From the cell containing the given text, extract its center point as [X, Y] coordinate. 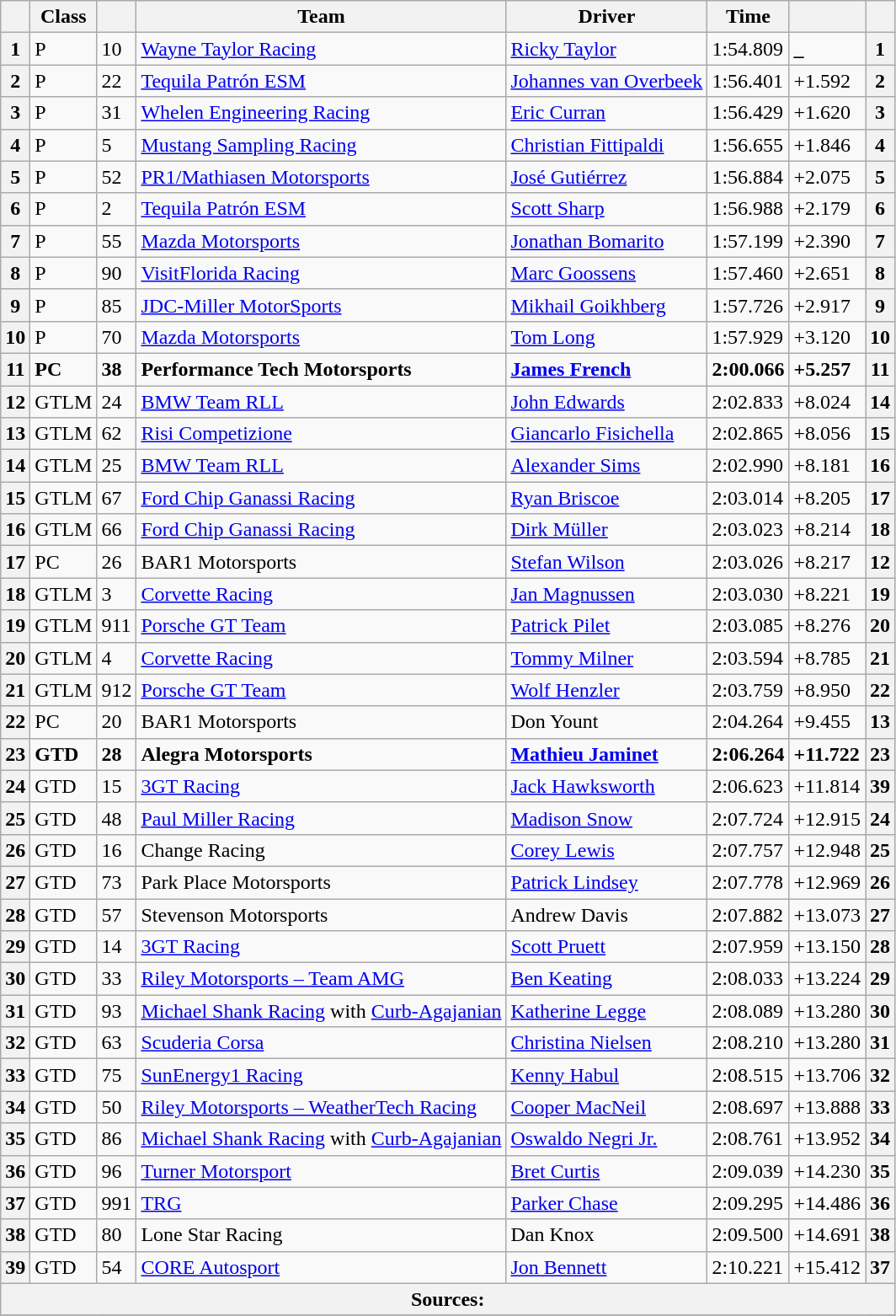
Alexander Sims [606, 466]
2:06.623 [748, 786]
2:03.085 [748, 626]
2:03.759 [748, 690]
52 [116, 177]
+11.722 [827, 754]
2:03.594 [748, 658]
1:57.460 [748, 273]
+9.455 [827, 722]
73 [116, 882]
2:09.039 [748, 1171]
2:08.761 [748, 1139]
1:57.199 [748, 241]
2:07.959 [748, 947]
2:08.033 [748, 979]
2:03.026 [748, 562]
+14.486 [827, 1203]
Johannes van Overbeek [606, 81]
2:00.066 [748, 369]
Jonathan Bomarito [606, 241]
Tommy Milner [606, 658]
+8.205 [827, 498]
Time [748, 17]
Change Racing [322, 850]
+8.056 [827, 434]
Sources: [448, 1299]
2:03.014 [748, 498]
Dirk Müller [606, 530]
Performance Tech Motorsports [322, 369]
Lone Star Racing [322, 1235]
Kenny Habul [606, 1075]
+14.230 [827, 1171]
911 [116, 626]
2:08.089 [748, 1011]
+13.073 [827, 914]
TRG [322, 1203]
+8.181 [827, 466]
50 [116, 1107]
Riley Motorsports – Team AMG [322, 979]
66 [116, 530]
1:56.401 [748, 81]
Bret Curtis [606, 1171]
96 [116, 1171]
2:04.264 [748, 722]
Dan Knox [606, 1235]
+13.888 [827, 1107]
+5.257 [827, 369]
John Edwards [606, 402]
93 [116, 1011]
2:02.990 [748, 466]
2:07.778 [748, 882]
Mathieu Jaminet [606, 754]
Driver [606, 17]
Corey Lewis [606, 850]
Jon Bennett [606, 1267]
Wayne Taylor Racing [322, 49]
2:08.210 [748, 1043]
+3.120 [827, 337]
+8.276 [827, 626]
Ryan Briscoe [606, 498]
CORE Autosport [322, 1267]
SunEnergy1 Racing [322, 1075]
+1.846 [827, 145]
Mikhail Goikhberg [606, 305]
+13.224 [827, 979]
Patrick Pilet [606, 626]
VisitFlorida Racing [322, 273]
1:57.929 [748, 337]
70 [116, 337]
JDC-Miller MotorSports [322, 305]
+2.651 [827, 273]
1:57.726 [748, 305]
Turner Motorsport [322, 1171]
+12.948 [827, 850]
991 [116, 1203]
2:07.757 [748, 850]
+8.785 [827, 658]
Tom Long [606, 337]
+2.917 [827, 305]
Stefan Wilson [606, 562]
Madison Snow [606, 818]
+12.969 [827, 882]
+12.915 [827, 818]
2:09.295 [748, 1203]
Parker Chase [606, 1203]
+14.691 [827, 1235]
+8.217 [827, 562]
+13.952 [827, 1139]
90 [116, 273]
2:07.882 [748, 914]
75 [116, 1075]
Jack Hawksworth [606, 786]
Christina Nielsen [606, 1043]
Risi Competizione [322, 434]
Class [64, 17]
1:54.809 [748, 49]
62 [116, 434]
48 [116, 818]
86 [116, 1139]
+13.706 [827, 1075]
Scott Pruett [606, 947]
Stevenson Motorsports [322, 914]
José Gutiérrez [606, 177]
2:10.221 [748, 1267]
Marc Goossens [606, 273]
80 [116, 1235]
+1.592 [827, 81]
1:56.988 [748, 209]
2:03.023 [748, 530]
54 [116, 1267]
57 [116, 914]
Team [322, 17]
PR1/Mathiasen Motorsports [322, 177]
Andrew Davis [606, 914]
912 [116, 690]
Wolf Henzler [606, 690]
2:06.264 [748, 754]
+8.221 [827, 594]
85 [116, 305]
1:56.884 [748, 177]
2:07.724 [748, 818]
+15.412 [827, 1267]
2:09.500 [748, 1235]
2:08.515 [748, 1075]
Eric Curran [606, 113]
Patrick Lindsey [606, 882]
67 [116, 498]
+11.814 [827, 786]
Paul Miller Racing [322, 818]
Park Place Motorsports [322, 882]
+13.150 [827, 947]
1:56.429 [748, 113]
2:08.697 [748, 1107]
Scott Sharp [606, 209]
2:02.833 [748, 402]
+8.950 [827, 690]
Ricky Taylor [606, 49]
Mustang Sampling Racing [322, 145]
James French [606, 369]
+2.075 [827, 177]
Christian Fittipaldi [606, 145]
+8.024 [827, 402]
Alegra Motorsports [322, 754]
55 [116, 241]
Oswaldo Negri Jr. [606, 1139]
Jan Magnussen [606, 594]
+2.179 [827, 209]
2:02.865 [748, 434]
Scuderia Corsa [322, 1043]
2:03.030 [748, 594]
+1.620 [827, 113]
Don Yount [606, 722]
Katherine Legge [606, 1011]
Giancarlo Fisichella [606, 434]
+8.214 [827, 530]
Cooper MacNeil [606, 1107]
Whelen Engineering Racing [322, 113]
1:56.655 [748, 145]
63 [116, 1043]
+2.390 [827, 241]
_ [827, 49]
Ben Keating [606, 979]
Riley Motorsports – WeatherTech Racing [322, 1107]
